From the cell containing the given text, extract its center point as (X, Y) coordinate. 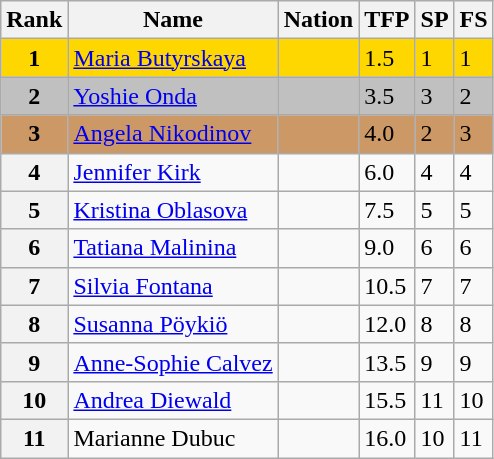
Anne-Sophie Calvez (173, 362)
7.5 (387, 210)
Susanna Pöykiö (173, 324)
12.0 (387, 324)
1.5 (387, 58)
15.5 (387, 400)
Maria Butyrskaya (173, 58)
Yoshie Onda (173, 96)
Tatiana Malinina (173, 248)
Kristina Oblasova (173, 210)
6.0 (387, 172)
Silvia Fontana (173, 286)
Jennifer Kirk (173, 172)
Andrea Diewald (173, 400)
10.5 (387, 286)
16.0 (387, 438)
13.5 (387, 362)
Nation (318, 20)
TFP (387, 20)
FS (474, 20)
Name (173, 20)
Rank (34, 20)
Marianne Dubuc (173, 438)
4.0 (387, 134)
SP (434, 20)
9.0 (387, 248)
Angela Nikodinov (173, 134)
3.5 (387, 96)
